Locate the cell with the specified text and output its [X, Y] center coordinate. 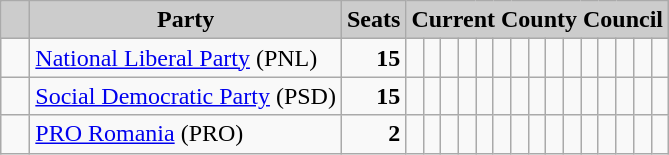
Seats [373, 20]
2 [373, 134]
National Liberal Party (PNL) [186, 58]
Party [186, 20]
PRO Romania (PRO) [186, 134]
Current County Council [538, 20]
Social Democratic Party (PSD) [186, 96]
